Locate the cell with the specified text and output its (x, y) center coordinate. 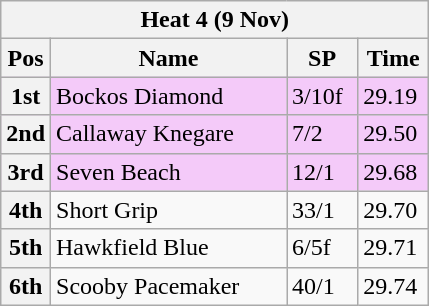
29.70 (394, 210)
Hawkfield Blue (169, 248)
29.50 (394, 134)
Name (169, 58)
12/1 (322, 172)
29.68 (394, 172)
Pos (26, 58)
SP (322, 58)
3/10f (322, 96)
29.74 (394, 286)
Seven Beach (169, 172)
1st (26, 96)
3rd (26, 172)
Time (394, 58)
29.71 (394, 248)
Callaway Knegare (169, 134)
Heat 4 (9 Nov) (215, 20)
7/2 (322, 134)
Scooby Pacemaker (169, 286)
2nd (26, 134)
29.19 (394, 96)
6th (26, 286)
Bockos Diamond (169, 96)
5th (26, 248)
40/1 (322, 286)
Short Grip (169, 210)
6/5f (322, 248)
4th (26, 210)
33/1 (322, 210)
